Return (x, y) of the center of cell containing provided text 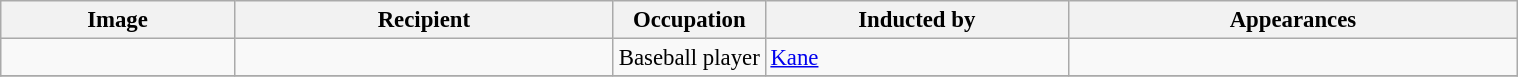
Recipient (424, 20)
Image (118, 20)
Baseball player (689, 58)
Appearances (1292, 20)
Occupation (689, 20)
Kane (916, 58)
Inducted by (916, 20)
